Return the (x, y) coordinate for the center point of the cell that contains the specified text.  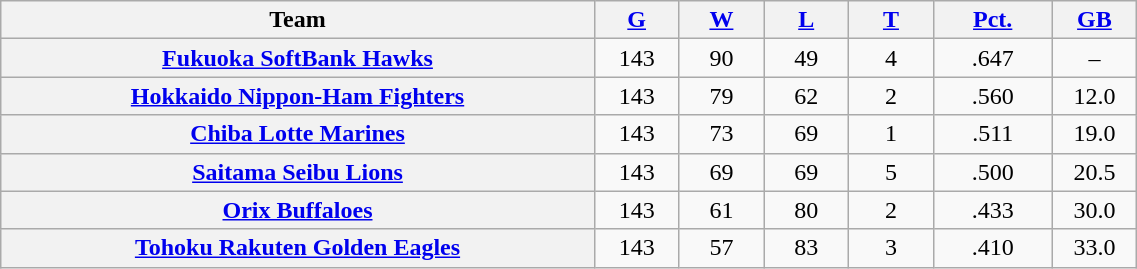
61 (722, 210)
57 (722, 248)
Team (298, 20)
1 (892, 134)
.433 (992, 210)
Hokkaido Nippon-Ham Fighters (298, 96)
.511 (992, 134)
49 (806, 58)
3 (892, 248)
Chiba Lotte Marines (298, 134)
79 (722, 96)
12.0 (1094, 96)
GB (1094, 20)
73 (722, 134)
20.5 (1094, 172)
Pct. (992, 20)
.410 (992, 248)
.647 (992, 58)
80 (806, 210)
90 (722, 58)
Saitama Seibu Lions (298, 172)
– (1094, 58)
G (636, 20)
L (806, 20)
W (722, 20)
62 (806, 96)
Tohoku Rakuten Golden Eagles (298, 248)
Orix Buffaloes (298, 210)
33.0 (1094, 248)
Fukuoka SoftBank Hawks (298, 58)
.560 (992, 96)
83 (806, 248)
5 (892, 172)
.500 (992, 172)
19.0 (1094, 134)
T (892, 20)
30.0 (1094, 210)
4 (892, 58)
